Locate the cell with the specified text and output its (X, Y) center coordinate. 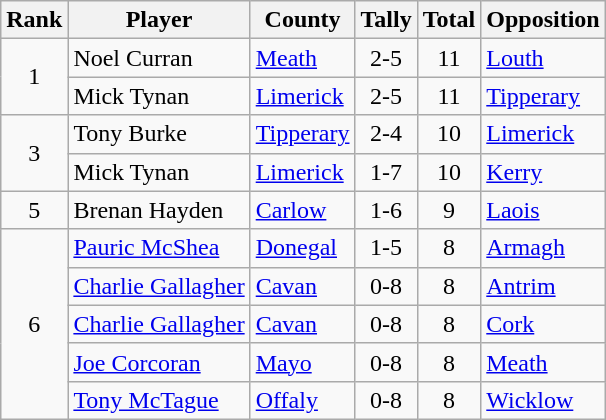
Mayo (302, 362)
Rank (34, 20)
Total (449, 20)
Pauric McShea (159, 248)
Player (159, 20)
Antrim (543, 286)
Tony McTague (159, 400)
Armagh (543, 248)
Noel Curran (159, 58)
Laois (543, 210)
Kerry (543, 172)
2-4 (386, 134)
Carlow (302, 210)
1 (34, 77)
1-5 (386, 248)
Tally (386, 20)
Joe Corcoran (159, 362)
Cork (543, 324)
5 (34, 210)
Louth (543, 58)
Tony Burke (159, 134)
Opposition (543, 20)
3 (34, 153)
Brenan Hayden (159, 210)
Offaly (302, 400)
9 (449, 210)
County (302, 20)
6 (34, 324)
Wicklow (543, 400)
Donegal (302, 248)
1-7 (386, 172)
1-6 (386, 210)
